Locate the cell with the specified text and output its (x, y) center coordinate. 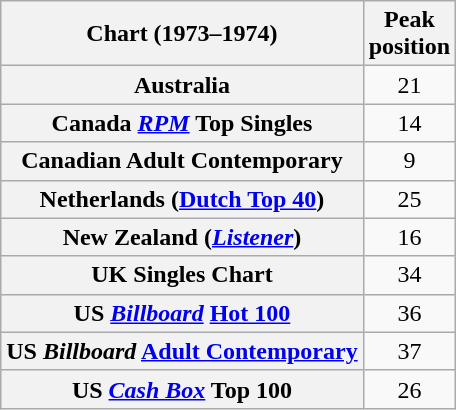
US Billboard Adult Contemporary (182, 351)
26 (409, 389)
14 (409, 123)
36 (409, 313)
16 (409, 237)
Canada RPM Top Singles (182, 123)
Chart (1973–1974) (182, 34)
US Billboard Hot 100 (182, 313)
UK Singles Chart (182, 275)
Peakposition (409, 34)
25 (409, 199)
New Zealand (Listener) (182, 237)
Netherlands (Dutch Top 40) (182, 199)
37 (409, 351)
US Cash Box Top 100 (182, 389)
34 (409, 275)
9 (409, 161)
21 (409, 85)
Canadian Adult Contemporary (182, 161)
Australia (182, 85)
